Identify which cell holds the provided text, then report its [X, Y] central coordinate. 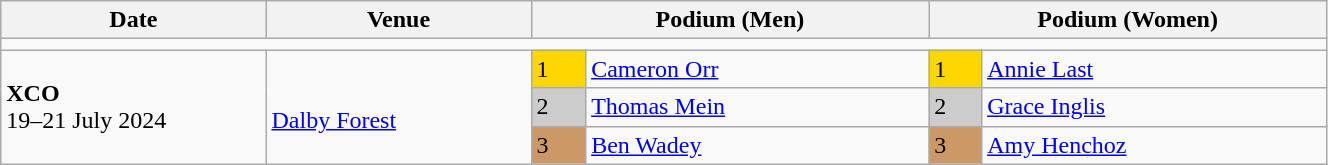
Date [134, 20]
Venue [398, 20]
Grace Inglis [1154, 107]
Dalby Forest [398, 107]
Podium (Women) [1128, 20]
Cameron Orr [758, 69]
Annie Last [1154, 69]
Podium (Men) [730, 20]
Amy Henchoz [1154, 145]
Thomas Mein [758, 107]
XCO 19–21 July 2024 [134, 107]
Ben Wadey [758, 145]
